Capture the cell that displays the provided text and extract its [x, y] central coordinate. 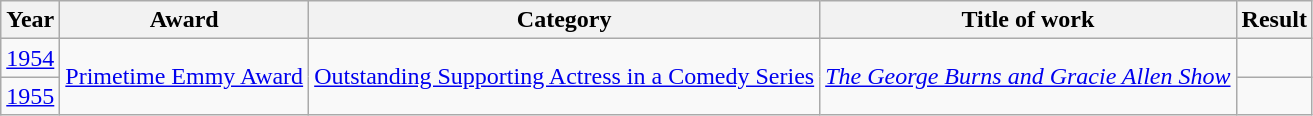
The George Burns and Gracie Allen Show [1028, 77]
Category [564, 20]
Year [30, 20]
Primetime Emmy Award [184, 77]
Title of work [1028, 20]
Award [184, 20]
Outstanding Supporting Actress in a Comedy Series [564, 77]
1955 [30, 96]
Result [1274, 20]
1954 [30, 58]
